Locate the cell with the specified text and output its [X, Y] center coordinate. 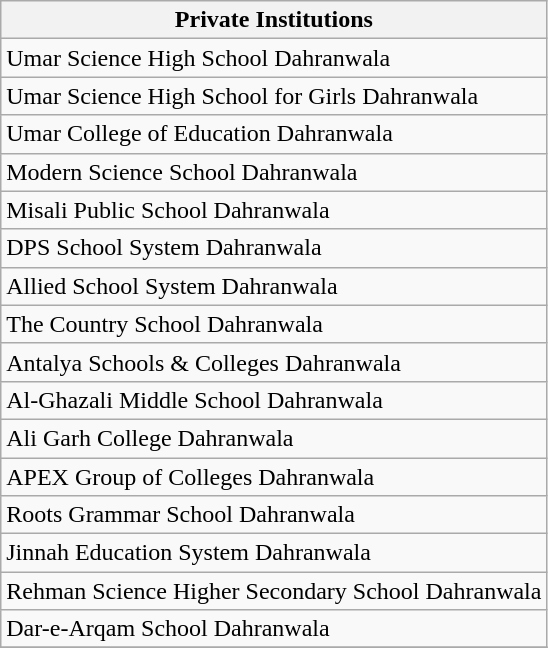
APEX Group of Colleges Dahranwala [274, 477]
DPS School System Dahranwala [274, 248]
Allied School System Dahranwala [274, 286]
Antalya Schools & Colleges Dahranwala [274, 362]
Umar College of Education Dahranwala [274, 134]
Ali Garh College Dahranwala [274, 438]
Jinnah Education System Dahranwala [274, 553]
The Country School Dahranwala [274, 324]
Umar Science High School Dahranwala [274, 58]
Roots Grammar School Dahranwala [274, 515]
Modern Science School Dahranwala [274, 172]
Private Institutions [274, 20]
Umar Science High School for Girls Dahranwala [274, 96]
Misali Public School Dahranwala [274, 210]
Al-Ghazali Middle School Dahranwala [274, 400]
Dar-e-Arqam School Dahranwala [274, 629]
Rehman Science Higher Secondary School Dahranwala [274, 591]
